Identify which cell holds the provided text, then report its (x, y) central coordinate. 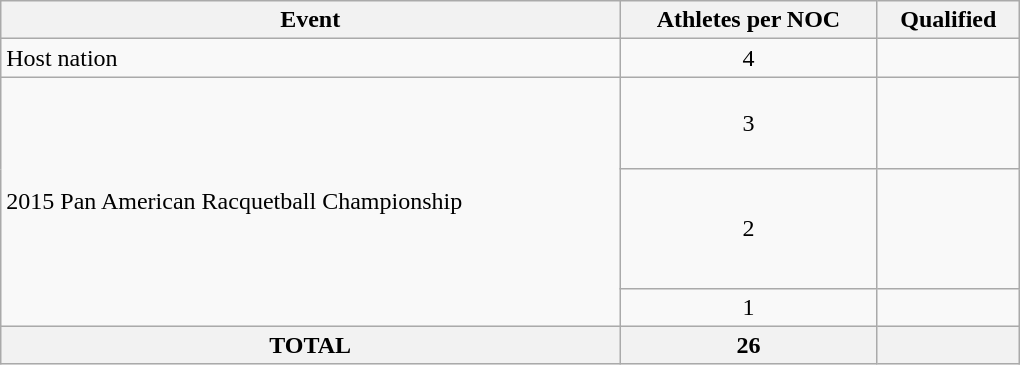
Qualified (948, 20)
4 (749, 58)
2015 Pan American Racquetball Championship (310, 202)
Host nation (310, 58)
TOTAL (310, 345)
26 (749, 345)
Athletes per NOC (749, 20)
Event (310, 20)
1 (749, 307)
2 (749, 228)
3 (749, 123)
